Scan for the cell matching the given text and deliver its [x, y] coordinate at center. 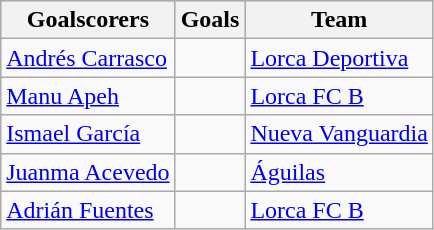
Adrián Fuentes [88, 210]
Ismael García [88, 134]
Goals [210, 20]
Lorca Deportiva [340, 58]
Juanma Acevedo [88, 172]
Nueva Vanguardia [340, 134]
Águilas [340, 172]
Goalscorers [88, 20]
Andrés Carrasco [88, 58]
Team [340, 20]
Manu Apeh [88, 96]
